Search for the cell housing the specified text and yield its (x, y) center coordinate. 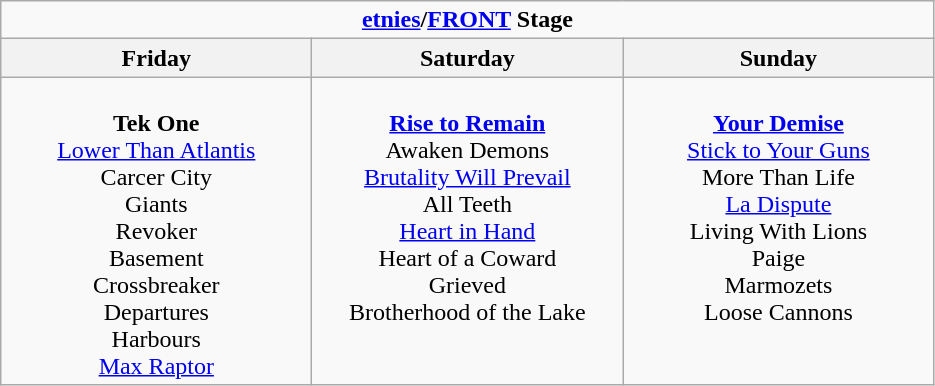
Tek One Lower Than Atlantis Carcer City Giants Revoker Basement Crossbreaker Departures Harbours Max Raptor (156, 231)
Saturday (468, 58)
Friday (156, 58)
Your Demise Stick to Your Guns More Than Life La Dispute Living With Lions Paige Marmozets Loose Cannons (778, 231)
Sunday (778, 58)
Rise to Remain Awaken Demons Brutality Will Prevail All Teeth Heart in Hand Heart of a Coward Grieved Brotherhood of the Lake (468, 231)
etnies/FRONT Stage (468, 20)
